Return [X, Y] of the center of cell containing provided text 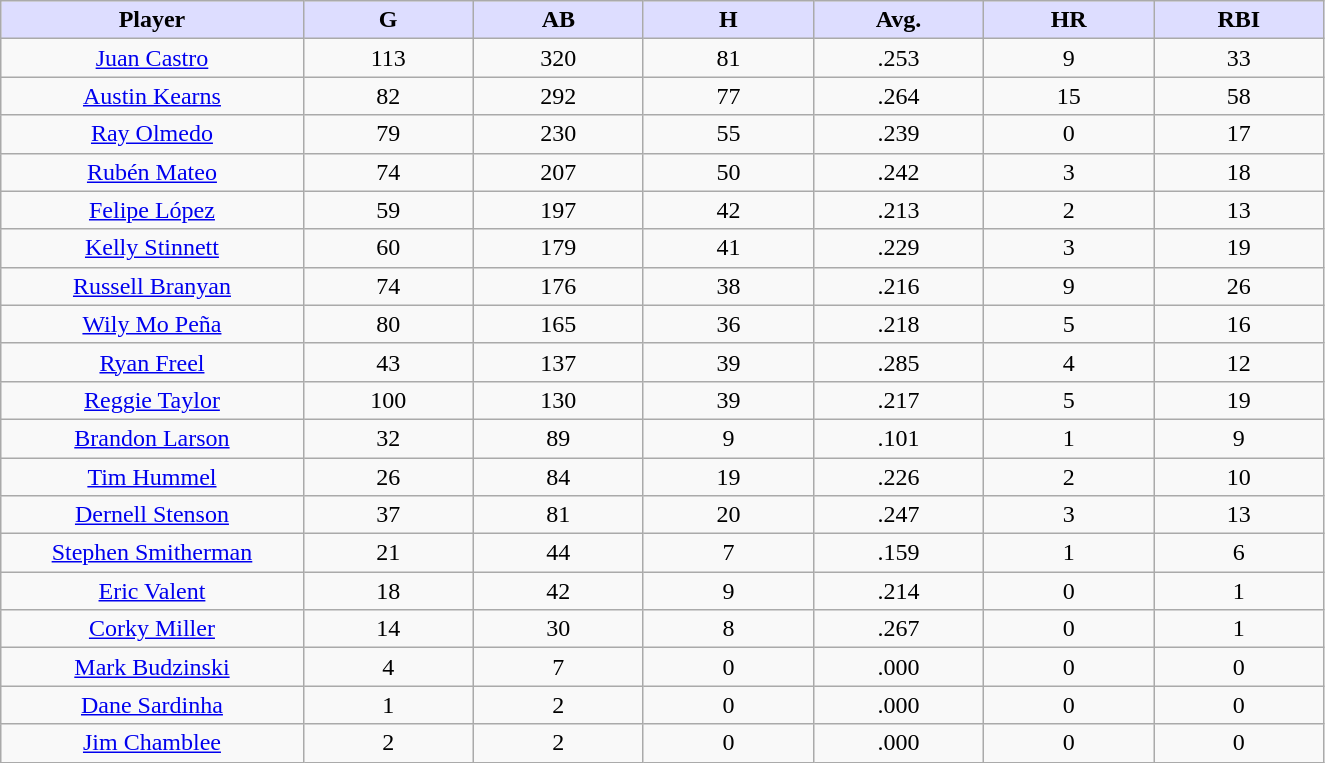
80 [388, 324]
.218 [898, 324]
.216 [898, 286]
.214 [898, 591]
137 [558, 362]
Felipe López [152, 210]
179 [558, 248]
44 [558, 553]
60 [388, 248]
207 [558, 172]
84 [558, 477]
.285 [898, 362]
Player [152, 20]
30 [558, 629]
Ray Olmedo [152, 134]
.253 [898, 58]
89 [558, 438]
Ryan Freel [152, 362]
20 [728, 515]
130 [558, 400]
Russell Branyan [152, 286]
37 [388, 515]
113 [388, 58]
.229 [898, 248]
Dernell Stenson [152, 515]
.217 [898, 400]
16 [1239, 324]
H [728, 20]
Dane Sardinha [152, 705]
.242 [898, 172]
AB [558, 20]
Stephen Smitherman [152, 553]
.101 [898, 438]
17 [1239, 134]
33 [1239, 58]
292 [558, 96]
.247 [898, 515]
82 [388, 96]
77 [728, 96]
Wily Mo Peña [152, 324]
RBI [1239, 20]
8 [728, 629]
Austin Kearns [152, 96]
.239 [898, 134]
10 [1239, 477]
.267 [898, 629]
Jim Chamblee [152, 743]
Avg. [898, 20]
Eric Valent [152, 591]
176 [558, 286]
230 [558, 134]
.226 [898, 477]
59 [388, 210]
38 [728, 286]
43 [388, 362]
50 [728, 172]
.159 [898, 553]
.213 [898, 210]
Brandon Larson [152, 438]
Mark Budzinski [152, 667]
36 [728, 324]
21 [388, 553]
Tim Hummel [152, 477]
Reggie Taylor [152, 400]
55 [728, 134]
Corky Miller [152, 629]
12 [1239, 362]
100 [388, 400]
79 [388, 134]
197 [558, 210]
15 [1069, 96]
Kelly Stinnett [152, 248]
14 [388, 629]
58 [1239, 96]
Juan Castro [152, 58]
G [388, 20]
HR [1069, 20]
.264 [898, 96]
6 [1239, 553]
41 [728, 248]
32 [388, 438]
Rubén Mateo [152, 172]
320 [558, 58]
165 [558, 324]
